Search for the cell housing the specified text and yield its (x, y) center coordinate. 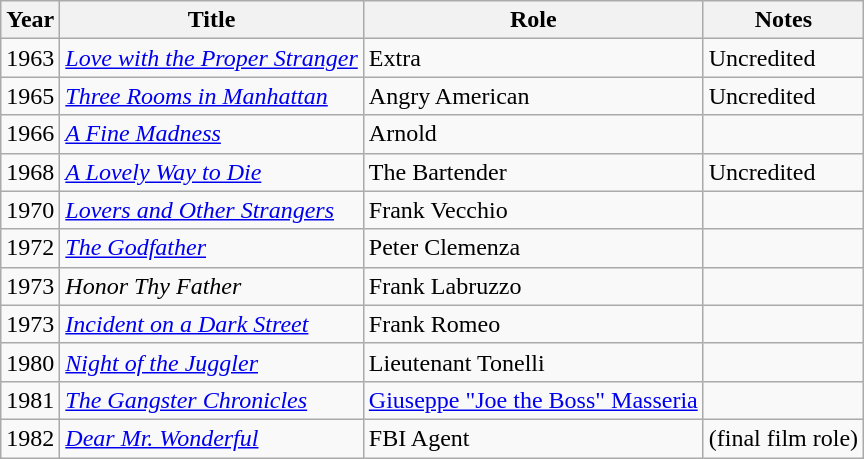
Honor Thy Father (212, 286)
Year (30, 20)
Notes (783, 20)
1970 (30, 210)
Incident on a Dark Street (212, 324)
Frank Labruzzo (533, 286)
FBI Agent (533, 438)
Role (533, 20)
1981 (30, 400)
Love with the Proper Stranger (212, 58)
Lovers and Other Strangers (212, 210)
The Godfather (212, 248)
The Gangster Chronicles (212, 400)
Three Rooms in Manhattan (212, 96)
Night of the Juggler (212, 362)
A Lovely Way to Die (212, 172)
Angry American (533, 96)
Lieutenant Tonelli (533, 362)
Title (212, 20)
A Fine Madness (212, 134)
Giuseppe "Joe the Boss" Masseria (533, 400)
Frank Romeo (533, 324)
1972 (30, 248)
1980 (30, 362)
1963 (30, 58)
1968 (30, 172)
The Bartender (533, 172)
1982 (30, 438)
Arnold (533, 134)
Peter Clemenza (533, 248)
Dear Mr. Wonderful (212, 438)
Extra (533, 58)
(final film role) (783, 438)
1966 (30, 134)
Frank Vecchio (533, 210)
1965 (30, 96)
